Provide the [x, y] coordinate of the cell's center where the given text is located.  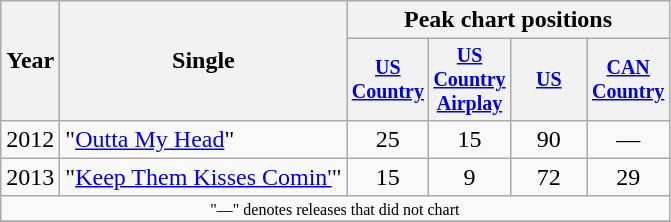
2012 [30, 139]
72 [548, 177]
29 [628, 177]
9 [470, 177]
US [548, 80]
Single [204, 61]
25 [388, 139]
Peak chart positions [508, 20]
Year [30, 61]
US Country Airplay [470, 80]
"—" denotes releases that did not chart [335, 208]
"Keep Them Kisses Comin'" [204, 177]
US Country [388, 80]
2013 [30, 177]
CAN Country [628, 80]
— [628, 139]
90 [548, 139]
"Outta My Head" [204, 139]
